Return (x, y) of the center of cell containing provided text 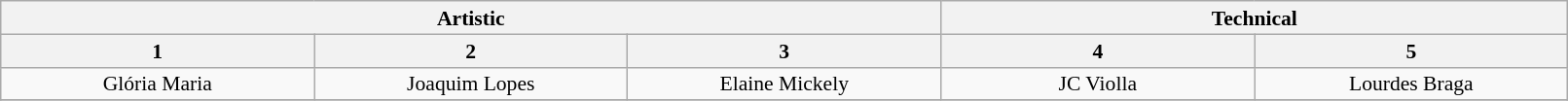
5 (1411, 50)
Lourdes Braga (1411, 84)
Joaquim Lopes (471, 84)
Technical (1255, 17)
Glória Maria (158, 84)
JC Violla (1098, 84)
2 (471, 50)
Elaine Mickely (784, 84)
4 (1098, 50)
3 (784, 50)
Artistic (471, 17)
1 (158, 50)
